Pinpoint the cell where the given text exists, returning its [x, y] midpoint coordinate. 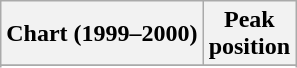
Peakposition [249, 34]
Chart (1999–2000) [102, 34]
